Output the (x, y) coordinate of the center of the cell containing the given text.  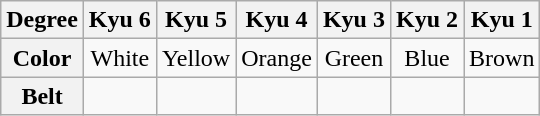
Color (42, 58)
Kyu 2 (426, 20)
Degree (42, 20)
Orange (277, 58)
Kyu 3 (354, 20)
Kyu 4 (277, 20)
Kyu 6 (120, 20)
Brown (502, 58)
Yellow (196, 58)
Blue (426, 58)
White (120, 58)
Kyu 5 (196, 20)
Belt (42, 96)
Green (354, 58)
Kyu 1 (502, 20)
